From the cell containing the given text, extract its center point as [X, Y] coordinate. 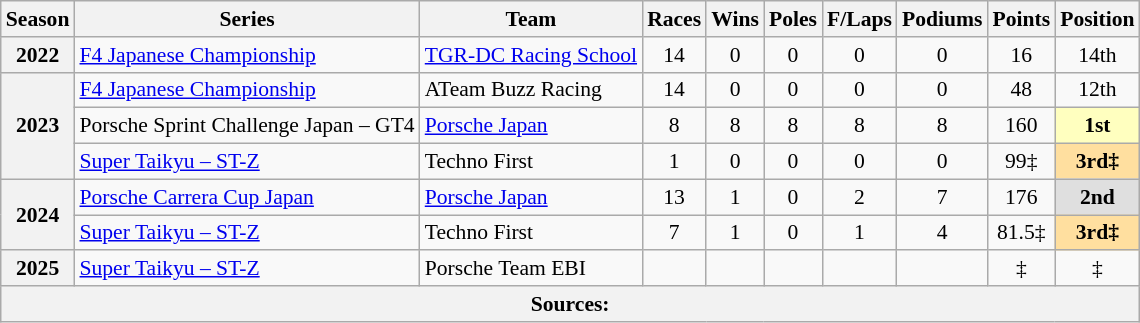
Porsche Carrera Cup Japan [246, 197]
Porsche Sprint Challenge Japan – GT4 [246, 126]
F/Laps [860, 19]
99‡ [1021, 162]
48 [1021, 90]
Races [674, 19]
Poles [793, 19]
16 [1021, 55]
4 [942, 233]
2 [860, 197]
Series [246, 19]
Season [38, 19]
2025 [38, 269]
Porsche Team EBI [531, 269]
Position [1097, 19]
TGR-DC Racing School [531, 55]
Wins [735, 19]
2nd [1097, 197]
14th [1097, 55]
2022 [38, 55]
2024 [38, 214]
176 [1021, 197]
160 [1021, 126]
Team [531, 19]
13 [674, 197]
Sources: [570, 304]
1st [1097, 126]
2023 [38, 126]
12th [1097, 90]
Points [1021, 19]
81.5‡ [1021, 233]
ATeam Buzz Racing [531, 90]
Podiums [942, 19]
